From the cell containing the given text, extract its center point as (X, Y) coordinate. 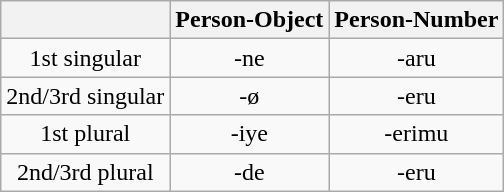
-iye (250, 134)
-ne (250, 58)
1st singular (86, 58)
Person-Number (416, 20)
2nd/3rd singular (86, 96)
-de (250, 172)
-ø (250, 96)
Person-Object (250, 20)
1st plural (86, 134)
2nd/3rd plural (86, 172)
-erimu (416, 134)
-aru (416, 58)
